Find where the given text appears and provide that cell's center as (X, Y) coordinate. 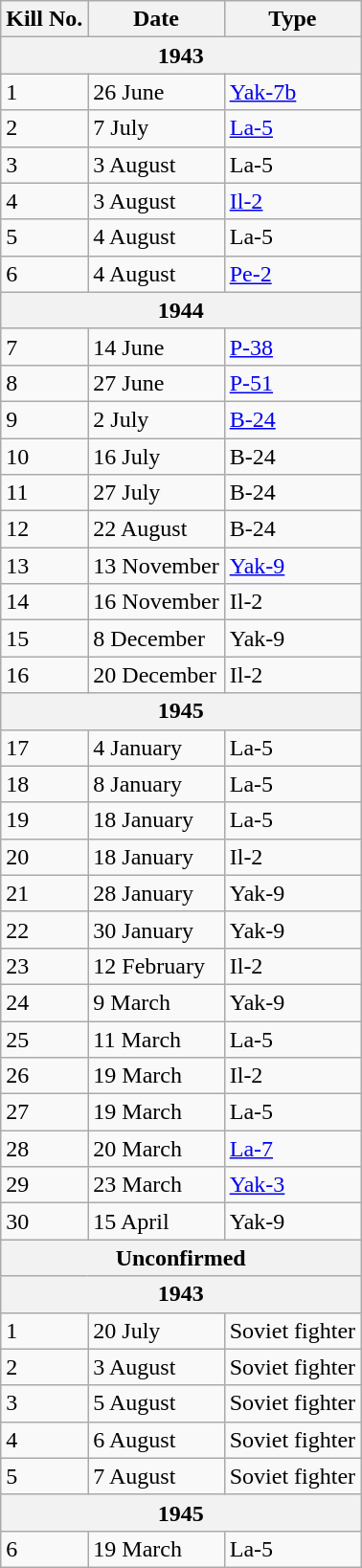
27 July (156, 493)
14 (44, 602)
26 (44, 1076)
Unconfirmed (181, 1258)
13 (44, 566)
13 November (156, 566)
P-38 (292, 347)
8 (44, 383)
Pe-2 (292, 274)
16 (44, 675)
Yak-7b (292, 92)
30 January (156, 930)
Kill No. (44, 19)
Type (292, 19)
25 (44, 1039)
Date (156, 19)
22 August (156, 529)
15 April (156, 1221)
29 (44, 1185)
La-7 (292, 1149)
22 (44, 930)
27 (44, 1112)
14 June (156, 347)
16 November (156, 602)
23 (44, 966)
19 (44, 820)
2 July (156, 419)
7 July (156, 128)
20 December (156, 675)
6 August (156, 1440)
12 February (156, 966)
26 June (156, 92)
Yak-3 (292, 1185)
28 January (156, 893)
28 (44, 1149)
9 March (156, 1002)
4 January (156, 748)
24 (44, 1002)
12 (44, 529)
9 (44, 419)
8 December (156, 638)
1944 (181, 310)
20 March (156, 1149)
11 March (156, 1039)
20 (44, 857)
27 June (156, 383)
16 July (156, 457)
20 July (156, 1331)
15 (44, 638)
30 (44, 1221)
21 (44, 893)
11 (44, 493)
10 (44, 457)
17 (44, 748)
23 March (156, 1185)
18 (44, 784)
7 (44, 347)
8 January (156, 784)
5 August (156, 1403)
7 August (156, 1476)
P-51 (292, 383)
